Scan for the cell matching the given text and deliver its [X, Y] coordinate at center. 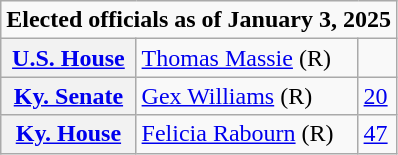
47 [377, 134]
Gex Williams (R) [247, 96]
U.S. House [68, 58]
Thomas Massie (R) [247, 58]
Ky. House [68, 134]
20 [377, 96]
Ky. Senate [68, 96]
Felicia Rabourn (R) [247, 134]
Elected officials as of January 3, 2025 [199, 20]
